Identify which cell holds the provided text, then report its (X, Y) central coordinate. 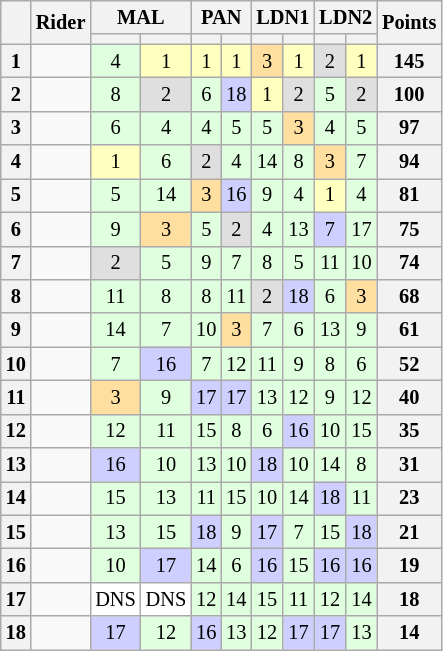
74 (409, 263)
52 (409, 364)
40 (409, 397)
LDN2 (346, 17)
PAN (221, 17)
31 (409, 465)
75 (409, 229)
21 (409, 532)
94 (409, 162)
61 (409, 330)
97 (409, 128)
Rider (61, 22)
23 (409, 498)
LDN1 (282, 17)
35 (409, 431)
145 (409, 61)
Points (409, 22)
19 (409, 565)
100 (409, 94)
81 (409, 195)
68 (409, 296)
MAL (140, 17)
